Return the [X, Y] coordinate for the center point of the cell that contains the specified text.  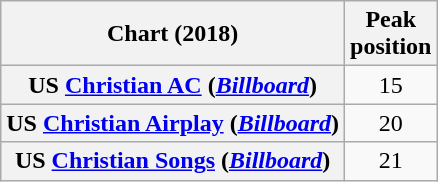
US Christian Songs (Billboard) [173, 161]
21 [391, 161]
Peakposition [391, 34]
US Christian AC (Billboard) [173, 85]
Chart (2018) [173, 34]
US Christian Airplay (Billboard) [173, 123]
20 [391, 123]
15 [391, 85]
